Provide the (X, Y) coordinate of the cell's center where the given text is located.  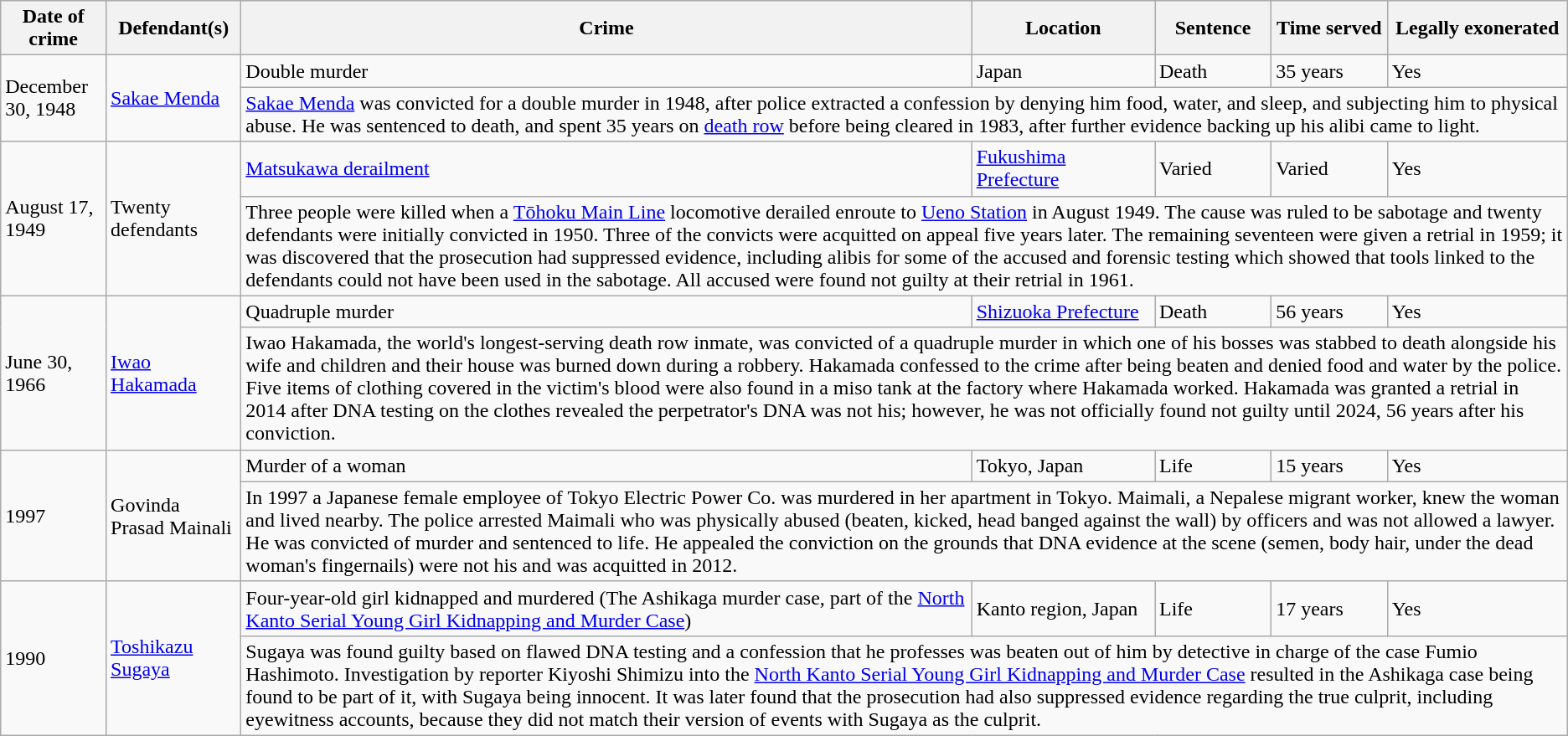
Murder of a woman (606, 466)
Double murder (606, 71)
Quadruple murder (606, 311)
Time served (1330, 28)
Legally exonerated (1478, 28)
Location (1063, 28)
Iwao Hakamada (174, 373)
Sentence (1213, 28)
Defendant(s) (174, 28)
Four-year-old girl kidnapped and murdered (The Ashikaga murder case, part of the North Kanto Serial Young Girl Kidnapping and Murder Case) (606, 608)
Shizuoka Prefecture (1063, 311)
Sakae Menda (174, 99)
15 years (1330, 466)
Matsukawa derailment (606, 169)
December 30, 1948 (54, 99)
Fukushima Prefecture (1063, 169)
Date of crime (54, 28)
Twenty defendants (174, 219)
17 years (1330, 608)
1997 (54, 516)
Toshikazu Sugaya (174, 658)
Japan (1063, 71)
August 17, 1949 (54, 219)
Govinda Prasad Mainali (174, 516)
35 years (1330, 71)
1990 (54, 658)
Kanto region, Japan (1063, 608)
June 30, 1966 (54, 373)
56 years (1330, 311)
Tokyo, Japan (1063, 466)
Crime (606, 28)
